From the cell containing the given text, extract its center point as (X, Y) coordinate. 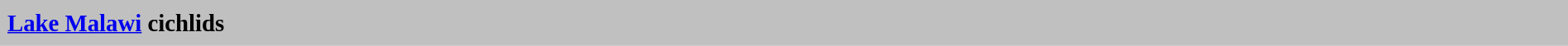
Lake Malawi cichlids (784, 23)
